For the text-containing cell, return its midpoint in [x, y] coordinate format. 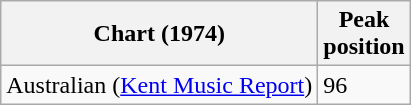
96 [364, 85]
Chart (1974) [160, 34]
Peakposition [364, 34]
Australian (Kent Music Report) [160, 85]
